Determine the (x, y) coordinate at the center of the cell enclosing the given text.  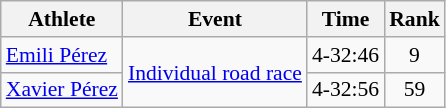
59 (414, 90)
Emili Pérez (62, 55)
9 (414, 55)
Individual road race (215, 72)
Rank (414, 19)
Event (215, 19)
Time (346, 19)
4-32:56 (346, 90)
Xavier Pérez (62, 90)
4-32:46 (346, 55)
Athlete (62, 19)
